For the text-containing cell, return its midpoint in (X, Y) coordinate format. 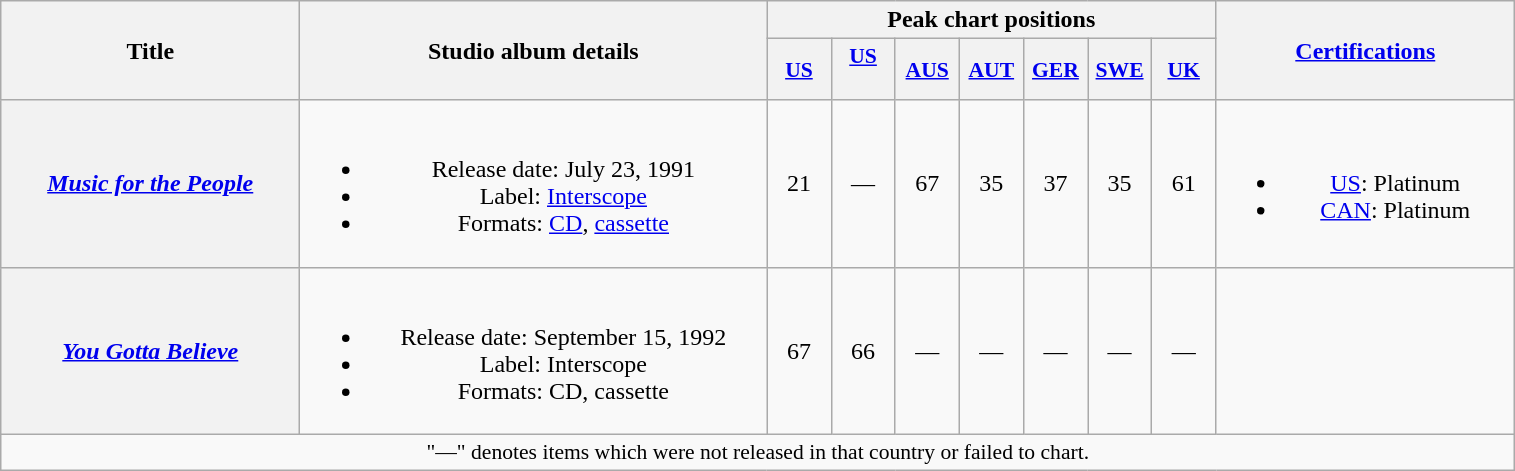
You Gotta Believe (150, 350)
Title (150, 50)
"—" denotes items which were not released in that country or failed to chart. (758, 452)
66 (863, 350)
21 (799, 184)
UK (1184, 70)
Release date: July 23, 1991Label: InterscopeFormats: CD, cassette (534, 184)
Studio album details (534, 50)
Release date: September 15, 1992Label: InterscopeFormats: CD, cassette (534, 350)
Music for the People (150, 184)
US: PlatinumCAN: Platinum (1366, 184)
61 (1184, 184)
Certifications (1366, 50)
GER (1055, 70)
SWE (1120, 70)
Peak chart positions (992, 20)
AUS (927, 70)
AUT (991, 70)
37 (1055, 184)
